Determine the (X, Y) coordinate at the center of the cell enclosing the given text.  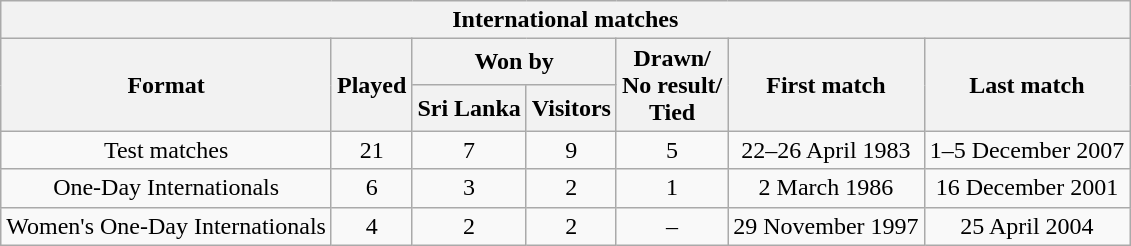
Last match (1027, 85)
22–26 April 1983 (826, 150)
Format (166, 85)
25 April 2004 (1027, 226)
29 November 1997 (826, 226)
One-Day Internationals (166, 188)
Visitors (571, 108)
21 (371, 150)
1–5 December 2007 (1027, 150)
3 (469, 188)
Played (371, 85)
Women's One-Day Internationals (166, 226)
7 (469, 150)
Sri Lanka (469, 108)
Test matches (166, 150)
Won by (514, 62)
First match (826, 85)
6 (371, 188)
International matches (566, 20)
9 (571, 150)
16 December 2001 (1027, 188)
4 (371, 226)
5 (672, 150)
2 March 1986 (826, 188)
1 (672, 188)
Drawn/No result/Tied (672, 85)
– (672, 226)
